Provide the (x, y) coordinate of the cell's center where the given text is located.  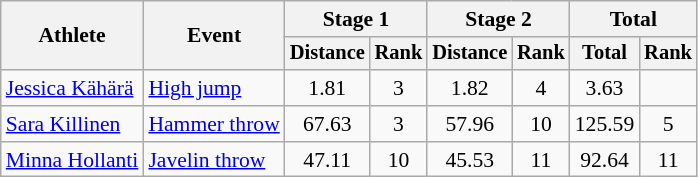
3.63 (604, 88)
5 (668, 124)
1.82 (470, 88)
Sara Killinen (72, 124)
57.96 (470, 124)
Stage 2 (498, 19)
4 (541, 88)
67.63 (328, 124)
High jump (214, 88)
Jessica Kähärä (72, 88)
1.81 (328, 88)
10 (541, 124)
125.59 (604, 124)
Stage 1 (356, 19)
Athlete (72, 36)
Event (214, 36)
Hammer throw (214, 124)
